From the cell containing the given text, extract its center point as [X, Y] coordinate. 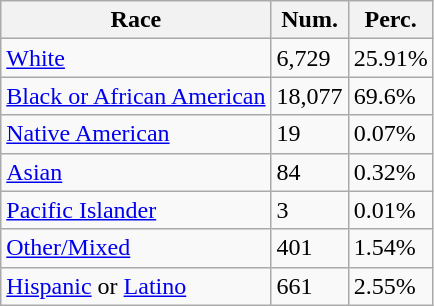
19 [310, 134]
401 [310, 248]
White [136, 58]
Native American [136, 134]
0.07% [390, 134]
0.32% [390, 172]
25.91% [390, 58]
Race [136, 20]
Asian [136, 172]
18,077 [310, 96]
69.6% [390, 96]
6,729 [310, 58]
0.01% [390, 210]
Hispanic or Latino [136, 286]
Other/Mixed [136, 248]
1.54% [390, 248]
Num. [310, 20]
3 [310, 210]
Black or African American [136, 96]
2.55% [390, 286]
661 [310, 286]
84 [310, 172]
Pacific Islander [136, 210]
Perc. [390, 20]
